Determine the [X, Y] coordinate at the center of the cell enclosing the given text.  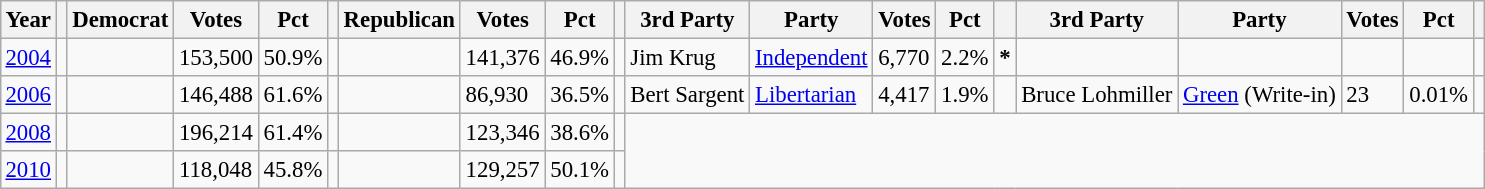
Independent [812, 57]
0.01% [1438, 95]
45.8% [292, 170]
Bert Sargent [688, 95]
46.9% [580, 57]
Jim Krug [688, 57]
Democrat [120, 20]
Year [28, 20]
141,376 [502, 57]
23 [1372, 95]
146,488 [216, 95]
Bruce Lohmiller [1097, 95]
118,048 [216, 170]
2.2% [965, 57]
* [1005, 57]
38.6% [580, 133]
153,500 [216, 57]
86,930 [502, 95]
61.6% [292, 95]
1.9% [965, 95]
2010 [28, 170]
196,214 [216, 133]
61.4% [292, 133]
Libertarian [812, 95]
2004 [28, 57]
36.5% [580, 95]
6,770 [904, 57]
2008 [28, 133]
4,417 [904, 95]
Green (Write-in) [1260, 95]
2006 [28, 95]
50.1% [580, 170]
Republican [399, 20]
50.9% [292, 57]
129,257 [502, 170]
123,346 [502, 133]
